Pinpoint the cell where the given text exists, returning its [X, Y] midpoint coordinate. 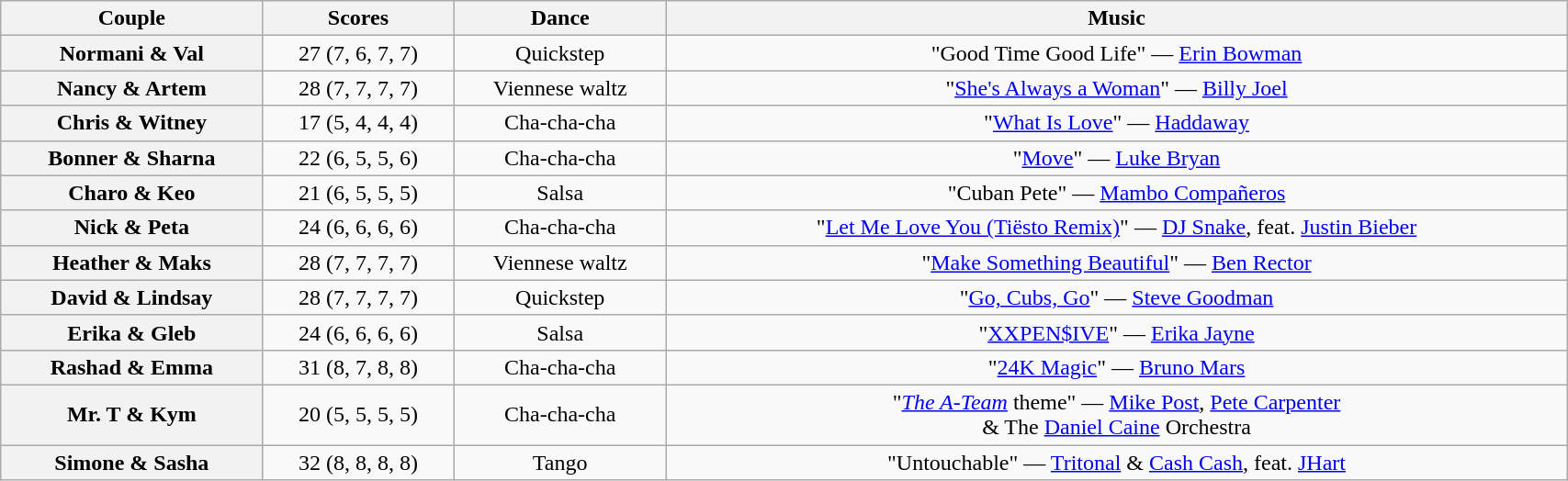
Chris & Witney [132, 123]
Normani & Val [132, 53]
Mr. T & Kym [132, 415]
32 (8, 8, 8, 8) [358, 462]
Nancy & Artem [132, 88]
"Move" — Luke Bryan [1116, 158]
Charo & Keo [132, 193]
Dance [560, 18]
"The A-Team theme" — Mike Post, Pete Carpenter& The Daniel Caine Orchestra [1116, 415]
"Go, Cubs, Go" — Steve Goodman [1116, 297]
"She's Always a Woman" — Billy Joel [1116, 88]
"24K Magic" — Bruno Mars [1116, 367]
Couple [132, 18]
"Let Me Love You (Tiësto Remix)" — DJ Snake, feat. Justin Bieber [1116, 228]
Music [1116, 18]
"Good Time Good Life" — Erin Bowman [1116, 53]
Nick & Peta [132, 228]
Heather & Maks [132, 263]
Erika & Gleb [132, 332]
"Cuban Pete" — Mambo Compañeros [1116, 193]
David & Lindsay [132, 297]
22 (6, 5, 5, 6) [358, 158]
Bonner & Sharna [132, 158]
Scores [358, 18]
31 (8, 7, 8, 8) [358, 367]
"Make Something Beautiful" — Ben Rector [1116, 263]
21 (6, 5, 5, 5) [358, 193]
Rashad & Emma [132, 367]
20 (5, 5, 5, 5) [358, 415]
"Untouchable" — Tritonal & Cash Cash, feat. JHart [1116, 462]
27 (7, 6, 7, 7) [358, 53]
Simone & Sasha [132, 462]
17 (5, 4, 4, 4) [358, 123]
"What Is Love" — Haddaway [1116, 123]
"XXPEN$IVE" — Erika Jayne [1116, 332]
Tango [560, 462]
